Search for the cell housing the specified text and yield its [x, y] center coordinate. 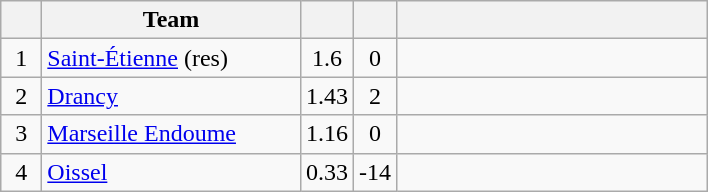
3 [22, 134]
1 [22, 58]
Marseille Endoume [172, 134]
1.6 [326, 58]
-14 [374, 172]
Drancy [172, 96]
1.16 [326, 134]
Team [172, 20]
Oissel [172, 172]
4 [22, 172]
0.33 [326, 172]
1.43 [326, 96]
Saint-Étienne (res) [172, 58]
